Find where the given text appears and provide that cell's center as (x, y) coordinate. 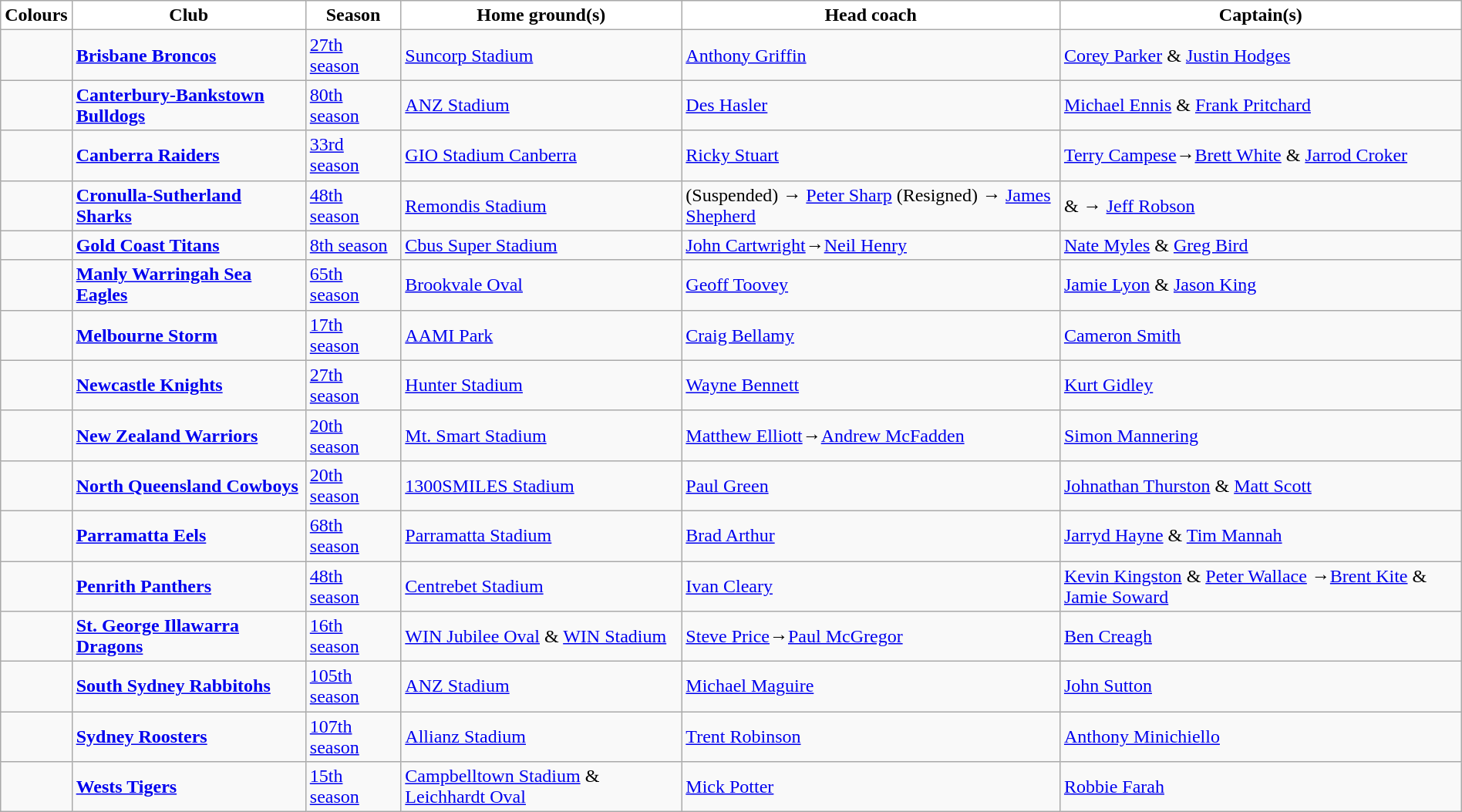
Mt. Smart Stadium (541, 435)
Kevin Kingston & Peter Wallace →Brent Kite & Jamie Soward (1260, 586)
Cbus Super Stadium (541, 245)
68th season (353, 535)
Canberra Raiders (188, 156)
Season (353, 15)
Craig Bellamy (871, 335)
Ricky Stuart (871, 156)
Home ground(s) (541, 15)
Allianz Stadium (541, 737)
Parramatta Eels (188, 535)
Manly Warringah Sea Eagles (188, 285)
AAMI Park (541, 335)
Campbelltown Stadium & Leichhardt Oval (541, 787)
Suncorp Stadium (541, 56)
Head coach (871, 15)
Sydney Roosters (188, 737)
Michael Maguire (871, 686)
65th season (353, 285)
Ivan Cleary (871, 586)
Centrebet Stadium (541, 586)
Hunter Stadium (541, 386)
Brookvale Oval (541, 285)
Trent Robinson (871, 737)
GIO Stadium Canberra (541, 156)
8th season (353, 245)
Club (188, 15)
1300SMILES Stadium (541, 486)
Ben Creagh (1260, 637)
105th season (353, 686)
Steve Price→Paul McGregor (871, 637)
Kurt Gidley (1260, 386)
& → Jeff Robson (1260, 205)
Wayne Bennett (871, 386)
Cronulla-Sutherland Sharks (188, 205)
John Sutton (1260, 686)
North Queensland Cowboys (188, 486)
Remondis Stadium (541, 205)
Captain(s) (1260, 15)
Penrith Panthers (188, 586)
Colours (36, 15)
New Zealand Warriors (188, 435)
Gold Coast Titans (188, 245)
(Suspended) → Peter Sharp (Resigned) → James Shepherd (871, 205)
Nate Myles & Greg Bird (1260, 245)
Cameron Smith (1260, 335)
Brad Arthur (871, 535)
15th season (353, 787)
WIN Jubilee Oval & WIN Stadium (541, 637)
Anthony Griffin (871, 56)
Matthew Elliott→Andrew McFadden (871, 435)
Parramatta Stadium (541, 535)
107th season (353, 737)
Paul Green (871, 486)
St. George Illawarra Dragons (188, 637)
Robbie Farah (1260, 787)
Jarryd Hayne & Tim Mannah (1260, 535)
Simon Mannering (1260, 435)
Des Hasler (871, 105)
Anthony Minichiello (1260, 737)
Terry Campese→Brett White & Jarrod Croker (1260, 156)
80th season (353, 105)
Wests Tigers (188, 787)
Jamie Lyon & Jason King (1260, 285)
Corey Parker & Justin Hodges (1260, 56)
John Cartwright→Neil Henry (871, 245)
Michael Ennis & Frank Pritchard (1260, 105)
Canterbury-Bankstown Bulldogs (188, 105)
Melbourne Storm (188, 335)
Mick Potter (871, 787)
Newcastle Knights (188, 386)
Brisbane Broncos (188, 56)
17th season (353, 335)
Geoff Toovey (871, 285)
Johnathan Thurston & Matt Scott (1260, 486)
South Sydney Rabbitohs (188, 686)
33rd season (353, 156)
16th season (353, 637)
